Identify which cell holds the provided text, then report its (x, y) central coordinate. 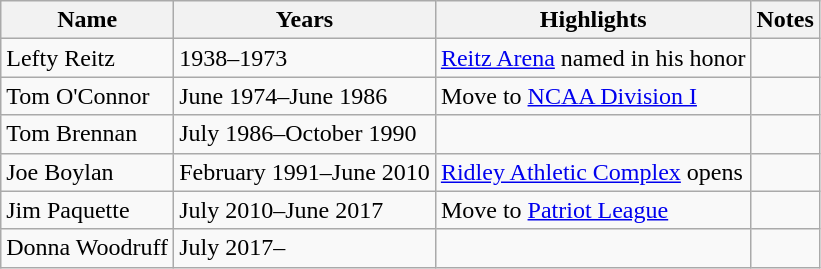
July 2017– (305, 248)
Ridley Athletic Complex opens (593, 172)
Name (88, 20)
Highlights (593, 20)
Donna Woodruff (88, 248)
Tom Brennan (88, 134)
Notes (785, 20)
July 2010–June 2017 (305, 210)
1938–1973 (305, 58)
Jim Paquette (88, 210)
Reitz Arena named in his honor (593, 58)
Lefty Reitz (88, 58)
Years (305, 20)
February 1991–June 2010 (305, 172)
Joe Boylan (88, 172)
July 1986–October 1990 (305, 134)
June 1974–June 1986 (305, 96)
Move to Patriot League (593, 210)
Tom O'Connor (88, 96)
Move to NCAA Division I (593, 96)
